Return [X, Y] of the center of cell containing provided text 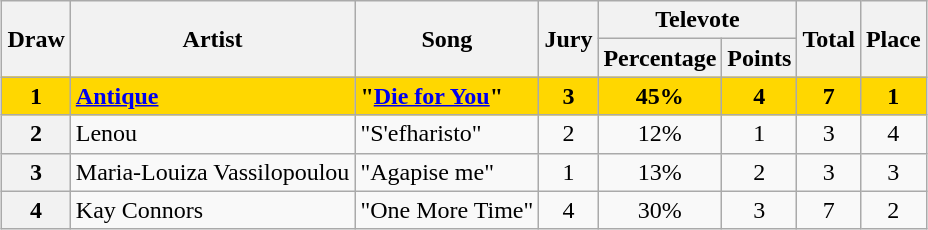
Points [760, 58]
Total [829, 39]
Kay Connors [212, 210]
13% [660, 172]
Place [893, 39]
Maria-Louiza Vassilopoulou [212, 172]
"One More Time" [447, 210]
Artist [212, 39]
Percentage [660, 58]
45% [660, 96]
12% [660, 134]
Lenou [212, 134]
"S'efharisto" [447, 134]
"Die for You" [447, 96]
"Agapise me" [447, 172]
Antique [212, 96]
30% [660, 210]
Jury [568, 39]
Song [447, 39]
Televote [698, 20]
Draw [36, 39]
